Return the (x, y) coordinate for the center point of the cell that contains the specified text.  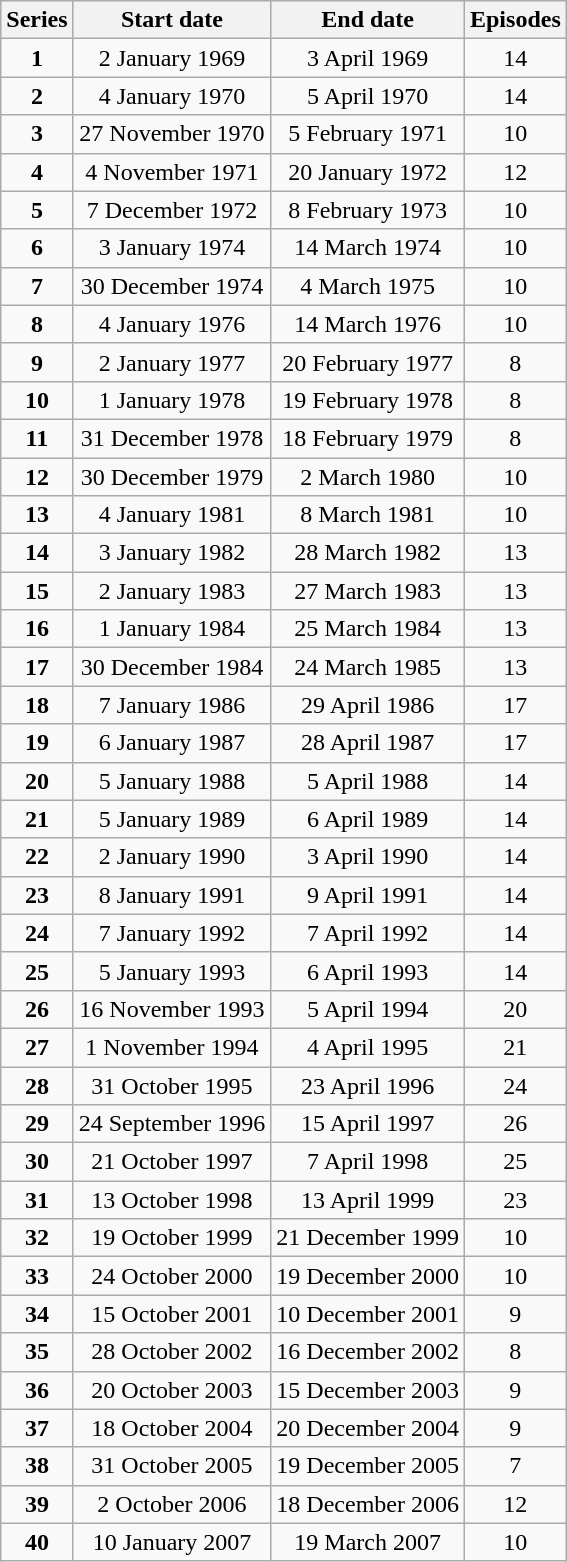
3 April 1990 (368, 857)
32 (37, 1238)
20 December 2004 (368, 1428)
31 October 1995 (172, 1085)
11 (37, 438)
18 October 2004 (172, 1428)
13 April 1999 (368, 1200)
39 (37, 1504)
19 February 1978 (368, 400)
24 September 1996 (172, 1124)
2 January 1990 (172, 857)
19 March 2007 (368, 1542)
21 October 1997 (172, 1162)
13 October 1998 (172, 1200)
7 January 1992 (172, 933)
37 (37, 1428)
20 January 1972 (368, 172)
19 December 2005 (368, 1466)
28 March 1982 (368, 553)
16 (37, 629)
5 (37, 210)
8 February 1973 (368, 210)
16 November 1993 (172, 1009)
34 (37, 1314)
15 October 2001 (172, 1314)
23 April 1996 (368, 1085)
Start date (172, 20)
18 February 1979 (368, 438)
15 April 1997 (368, 1124)
9 April 1991 (368, 895)
5 January 1988 (172, 781)
38 (37, 1466)
24 October 2000 (172, 1276)
6 April 1993 (368, 971)
15 (37, 591)
16 December 2002 (368, 1352)
30 December 1984 (172, 667)
19 (37, 743)
20 February 1977 (368, 362)
18 December 2006 (368, 1504)
7 April 1992 (368, 933)
20 October 2003 (172, 1390)
5 January 1993 (172, 971)
19 October 1999 (172, 1238)
14 March 1974 (368, 248)
3 January 1974 (172, 248)
3 January 1982 (172, 553)
4 January 1976 (172, 324)
7 December 1972 (172, 210)
28 October 2002 (172, 1352)
19 December 2000 (368, 1276)
31 October 2005 (172, 1466)
31 December 1978 (172, 438)
7 January 1986 (172, 705)
6 January 1987 (172, 743)
8 January 1991 (172, 895)
30 (37, 1162)
5 April 1994 (368, 1009)
6 April 1989 (368, 819)
2 October 2006 (172, 1504)
2 March 1980 (368, 477)
Episodes (515, 20)
1 (37, 58)
4 April 1995 (368, 1047)
29 (37, 1124)
33 (37, 1276)
18 (37, 705)
5 April 1970 (368, 96)
5 January 1989 (172, 819)
36 (37, 1390)
4 (37, 172)
5 February 1971 (368, 134)
14 March 1976 (368, 324)
2 January 1977 (172, 362)
22 (37, 857)
10 December 2001 (368, 1314)
15 December 2003 (368, 1390)
31 (37, 1200)
2 January 1969 (172, 58)
21 December 1999 (368, 1238)
27 March 1983 (368, 591)
4 January 1981 (172, 515)
28 (37, 1085)
1 January 1984 (172, 629)
3 (37, 134)
1 November 1994 (172, 1047)
End date (368, 20)
2 (37, 96)
24 March 1985 (368, 667)
35 (37, 1352)
29 April 1986 (368, 705)
8 March 1981 (368, 515)
4 March 1975 (368, 286)
10 January 2007 (172, 1542)
25 March 1984 (368, 629)
27 (37, 1047)
6 (37, 248)
7 April 1998 (368, 1162)
28 April 1987 (368, 743)
Series (37, 20)
40 (37, 1542)
27 November 1970 (172, 134)
3 April 1969 (368, 58)
1 January 1978 (172, 400)
2 January 1983 (172, 591)
5 April 1988 (368, 781)
30 December 1974 (172, 286)
4 November 1971 (172, 172)
4 January 1970 (172, 96)
30 December 1979 (172, 477)
